Determine the [x, y] coordinate at the center of the cell enclosing the given text.  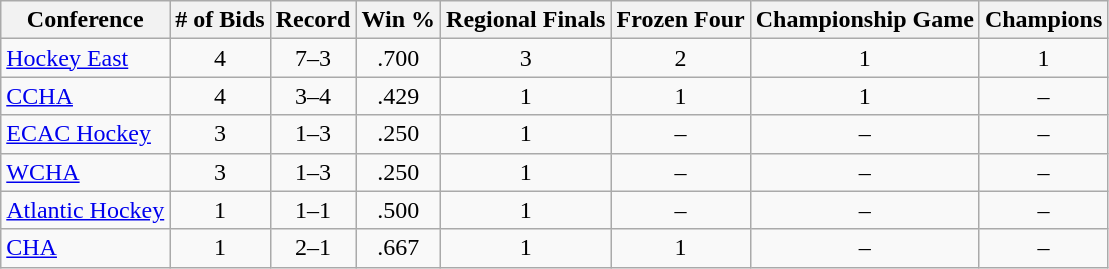
Regional Finals [526, 20]
Conference [86, 20]
1–1 [313, 210]
.429 [398, 96]
.500 [398, 210]
Atlantic Hockey [86, 210]
Frozen Four [680, 20]
.667 [398, 248]
Champions [1043, 20]
2 [680, 58]
Record [313, 20]
2–1 [313, 248]
Hockey East [86, 58]
WCHA [86, 172]
CCHA [86, 96]
.700 [398, 58]
3–4 [313, 96]
Championship Game [864, 20]
7–3 [313, 58]
CHA [86, 248]
# of Bids [220, 20]
ECAC Hockey [86, 134]
Win % [398, 20]
